Identify which cell holds the provided text, then report its [x, y] central coordinate. 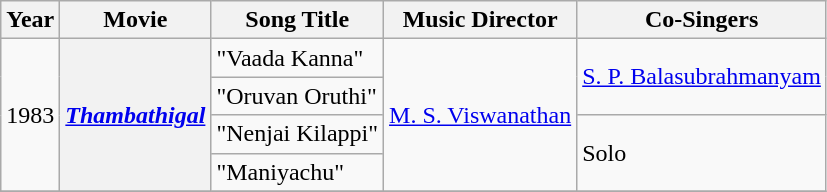
1983 [30, 115]
M. S. Viswanathan [480, 115]
"Nenjai Kilappi" [298, 134]
Solo [702, 153]
"Maniyachu" [298, 172]
Music Director [480, 20]
Movie [136, 20]
"Vaada Kanna" [298, 58]
"Oruvan Oruthi" [298, 96]
Co-Singers [702, 20]
Song Title [298, 20]
S. P. Balasubrahmanyam [702, 77]
Year [30, 20]
Thambathigal [136, 115]
